From the cell containing the given text, extract its center point as (x, y) coordinate. 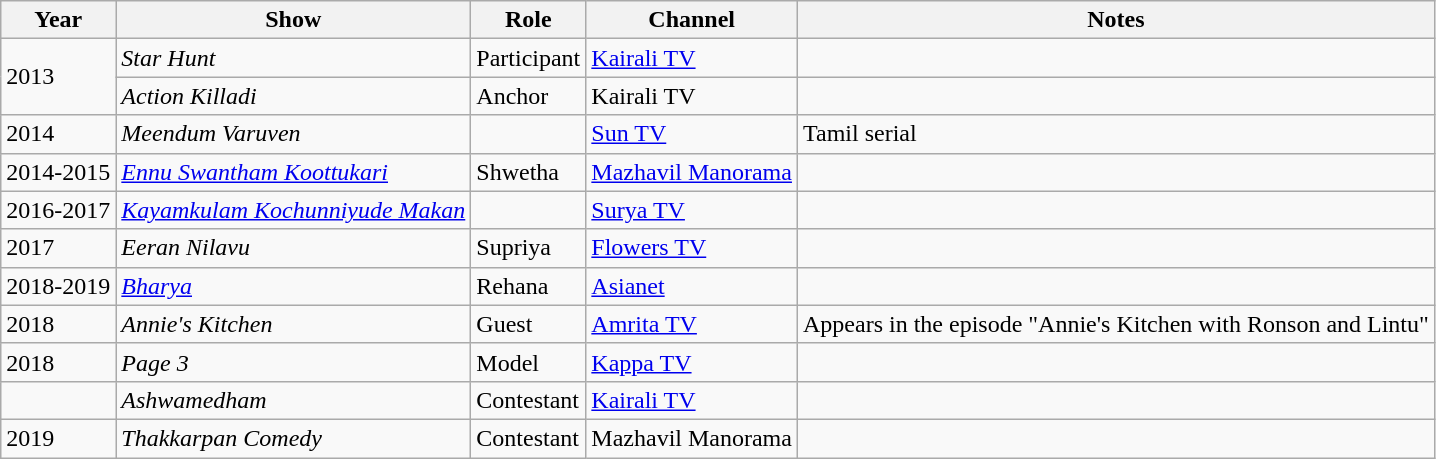
Appears in the episode "Annie's Kitchen with Ronson and Lintu" (1116, 324)
Amrita TV (692, 324)
Flowers TV (692, 248)
2014-2015 (58, 172)
Surya TV (692, 210)
Thakkarpan Comedy (294, 438)
2014 (58, 134)
Bharya (294, 286)
Ennu Swantham Koottukari (294, 172)
Star Hunt (294, 58)
Asianet (692, 286)
Guest (528, 324)
Role (528, 20)
Kappa TV (692, 362)
Channel (692, 20)
Year (58, 20)
2017 (58, 248)
Kayamkulam Kochunniyude Makan (294, 210)
Eeran Nilavu (294, 248)
Participant (528, 58)
Notes (1116, 20)
Rehana (528, 286)
Action Killadi (294, 96)
2019 (58, 438)
Model (528, 362)
2016-2017 (58, 210)
Annie's Kitchen (294, 324)
Shwetha (528, 172)
2018-2019 (58, 286)
Tamil serial (1116, 134)
2013 (58, 77)
Ashwamedham (294, 400)
Show (294, 20)
Page 3 (294, 362)
Meendum Varuven (294, 134)
Sun TV (692, 134)
Anchor (528, 96)
Supriya (528, 248)
